Find where the given text appears and provide that cell's center as [X, Y] coordinate. 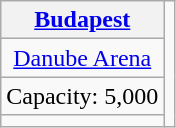
Budapest [82, 20]
Capacity: 5,000 [82, 96]
Danube Arena [82, 58]
